From the cell containing the given text, extract its center point as [x, y] coordinate. 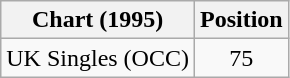
75 [241, 58]
Position [241, 20]
Chart (1995) [98, 20]
UK Singles (OCC) [98, 58]
